From the cell containing the given text, extract its center point as (X, Y) coordinate. 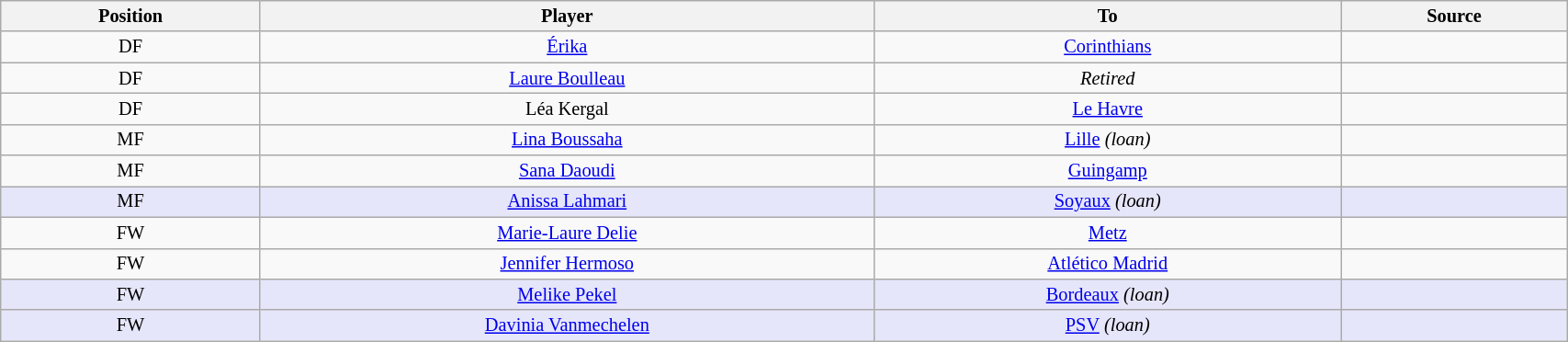
Lille (loan) (1108, 140)
To (1108, 16)
Jennifer Hermoso (567, 264)
Player (567, 16)
Corinthians (1108, 47)
Léa Kergal (567, 108)
Érika (567, 47)
Guingamp (1108, 171)
Melike Pekel (567, 294)
Marie-Laure Delie (567, 233)
Davinia Vanmechelen (567, 325)
Sana Daoudi (567, 171)
Metz (1108, 233)
PSV (loan) (1108, 325)
Bordeaux (loan) (1108, 294)
Source (1453, 16)
Atlético Madrid (1108, 264)
Retired (1108, 78)
Position (130, 16)
Lina Boussaha (567, 140)
Le Havre (1108, 108)
Soyaux (loan) (1108, 201)
Laure Boulleau (567, 78)
Anissa Lahmari (567, 201)
